For the text-containing cell, return its midpoint in (X, Y) coordinate format. 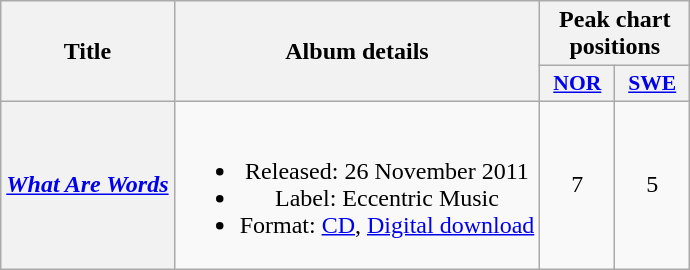
7 (578, 184)
SWE (652, 84)
Album details (357, 52)
Peak chart positions (615, 34)
NOR (578, 84)
What Are Words (88, 184)
Title (88, 52)
5 (652, 184)
Released: 26 November 2011Label: Eccentric MusicFormat: CD, Digital download (357, 184)
